Identify which cell holds the provided text, then report its (x, y) central coordinate. 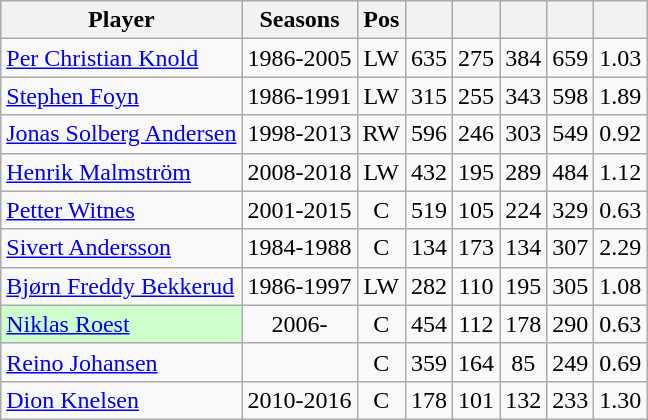
246 (476, 134)
549 (570, 134)
519 (428, 210)
484 (570, 172)
1.08 (620, 286)
Player (122, 20)
2006- (300, 324)
1986-1991 (300, 96)
1.30 (620, 400)
290 (570, 324)
384 (524, 58)
343 (524, 96)
1.89 (620, 96)
329 (570, 210)
359 (428, 362)
164 (476, 362)
255 (476, 96)
1984-1988 (300, 248)
659 (570, 58)
Stephen Foyn (122, 96)
454 (428, 324)
635 (428, 58)
2001-2015 (300, 210)
315 (428, 96)
Jonas Solberg Andersen (122, 134)
596 (428, 134)
112 (476, 324)
105 (476, 210)
0.92 (620, 134)
Henrik Malmström (122, 172)
432 (428, 172)
282 (428, 286)
0.69 (620, 362)
Per Christian Knold (122, 58)
Niklas Roest (122, 324)
289 (524, 172)
RW (381, 134)
303 (524, 134)
132 (524, 400)
305 (570, 286)
1.03 (620, 58)
249 (570, 362)
Reino Johansen (122, 362)
85 (524, 362)
1.12 (620, 172)
Dion Knelsen (122, 400)
2.29 (620, 248)
2008-2018 (300, 172)
307 (570, 248)
Pos (381, 20)
2010-2016 (300, 400)
Petter Witnes (122, 210)
233 (570, 400)
101 (476, 400)
598 (570, 96)
110 (476, 286)
Sivert Andersson (122, 248)
275 (476, 58)
Seasons (300, 20)
1986-2005 (300, 58)
Bjørn Freddy Bekkerud (122, 286)
1986-1997 (300, 286)
173 (476, 248)
224 (524, 210)
1998-2013 (300, 134)
